Scan for the cell matching the given text and deliver its [x, y] coordinate at center. 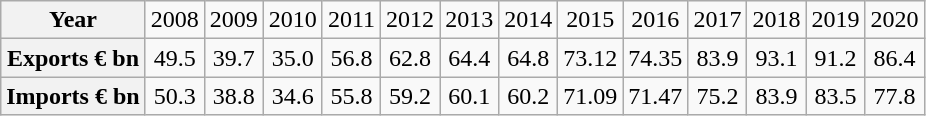
60.2 [528, 96]
60.1 [470, 96]
2008 [174, 20]
2014 [528, 20]
2019 [836, 20]
2013 [470, 20]
77.8 [894, 96]
Imports € bn [73, 96]
64.4 [470, 58]
56.8 [351, 58]
2012 [410, 20]
2011 [351, 20]
91.2 [836, 58]
75.2 [718, 96]
2009 [234, 20]
2017 [718, 20]
2016 [656, 20]
49.5 [174, 58]
62.8 [410, 58]
38.8 [234, 96]
2018 [776, 20]
Year [73, 20]
71.47 [656, 96]
34.6 [292, 96]
50.3 [174, 96]
Exports € bn [73, 58]
2015 [590, 20]
74.35 [656, 58]
93.1 [776, 58]
71.09 [590, 96]
2020 [894, 20]
86.4 [894, 58]
35.0 [292, 58]
59.2 [410, 96]
64.8 [528, 58]
73.12 [590, 58]
83.5 [836, 96]
39.7 [234, 58]
2010 [292, 20]
55.8 [351, 96]
